From the cell containing the given text, extract its center point as [X, Y] coordinate. 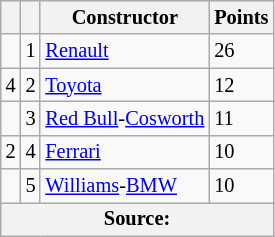
Constructor [124, 17]
Points [241, 17]
5 [31, 186]
Ferrari [124, 152]
12 [241, 85]
Williams-BMW [124, 186]
11 [241, 118]
1 [31, 51]
26 [241, 51]
Renault [124, 51]
Red Bull-Cosworth [124, 118]
Toyota [124, 85]
Source: [138, 219]
3 [31, 118]
